Pinpoint the cell where the given text exists, returning its [X, Y] midpoint coordinate. 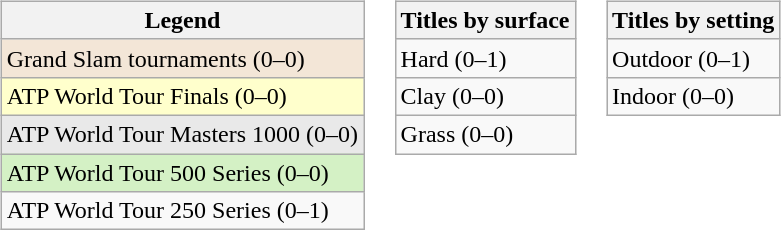
ATP World Tour Masters 1000 (0–0) [182, 134]
Titles by setting [694, 20]
Grand Slam tournaments (0–0) [182, 58]
Outdoor (0–1) [694, 58]
Legend [182, 20]
Titles by surface [485, 20]
ATP World Tour 500 Series (0–0) [182, 173]
Indoor (0–0) [694, 96]
ATP World Tour 250 Series (0–1) [182, 211]
ATP World Tour Finals (0–0) [182, 96]
Grass (0–0) [485, 134]
Hard (0–1) [485, 58]
Clay (0–0) [485, 96]
